Provide the [X, Y] coordinate of the cell's center where the given text is located.  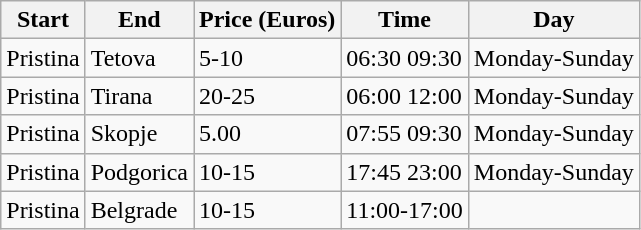
Day [554, 20]
17:45 23:00 [405, 172]
Tirana [139, 96]
Time [405, 20]
06:00 12:00 [405, 96]
07:55 09:30 [405, 134]
End [139, 20]
Price (Euros) [268, 20]
Tetova [139, 58]
20-25 [268, 96]
11:00-17:00 [405, 210]
5-10 [268, 58]
Start [43, 20]
5.00 [268, 134]
Skopje [139, 134]
Belgrade [139, 210]
Podgorica [139, 172]
06:30 09:30 [405, 58]
